From the cell containing the given text, extract its center point as [x, y] coordinate. 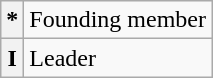
Founding member [118, 20]
I [12, 58]
* [12, 20]
Leader [118, 58]
